Search for the cell housing the specified text and yield its (X, Y) center coordinate. 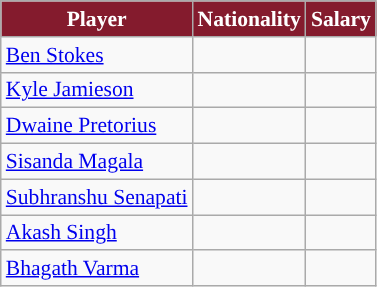
Dwaine Pretorius (97, 126)
Salary (341, 19)
Player (97, 19)
Subhranshu Senapati (97, 197)
Akash Singh (97, 233)
Kyle Jamieson (97, 90)
Sisanda Magala (97, 162)
Ben Stokes (97, 55)
Bhagath Varma (97, 269)
Nationality (250, 19)
